Identify which cell holds the provided text, then report its [X, Y] central coordinate. 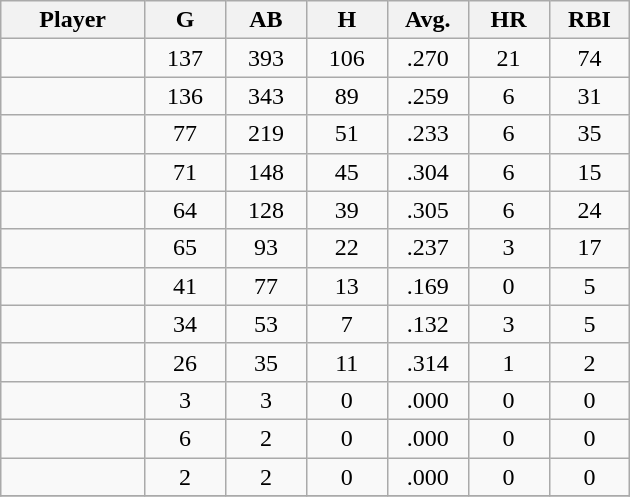
65 [186, 248]
106 [346, 58]
148 [266, 172]
AB [266, 20]
53 [266, 324]
Avg. [428, 20]
.169 [428, 286]
51 [346, 134]
93 [266, 248]
17 [590, 248]
Player [73, 20]
393 [266, 58]
.304 [428, 172]
39 [346, 210]
13 [346, 286]
1 [508, 362]
22 [346, 248]
.314 [428, 362]
H [346, 20]
.233 [428, 134]
11 [346, 362]
.259 [428, 96]
136 [186, 96]
128 [266, 210]
RBI [590, 20]
343 [266, 96]
.132 [428, 324]
26 [186, 362]
15 [590, 172]
31 [590, 96]
.237 [428, 248]
219 [266, 134]
.305 [428, 210]
74 [590, 58]
24 [590, 210]
71 [186, 172]
64 [186, 210]
21 [508, 58]
45 [346, 172]
HR [508, 20]
.270 [428, 58]
34 [186, 324]
41 [186, 286]
89 [346, 96]
G [186, 20]
137 [186, 58]
7 [346, 324]
